From the cell containing the given text, extract its center point as (x, y) coordinate. 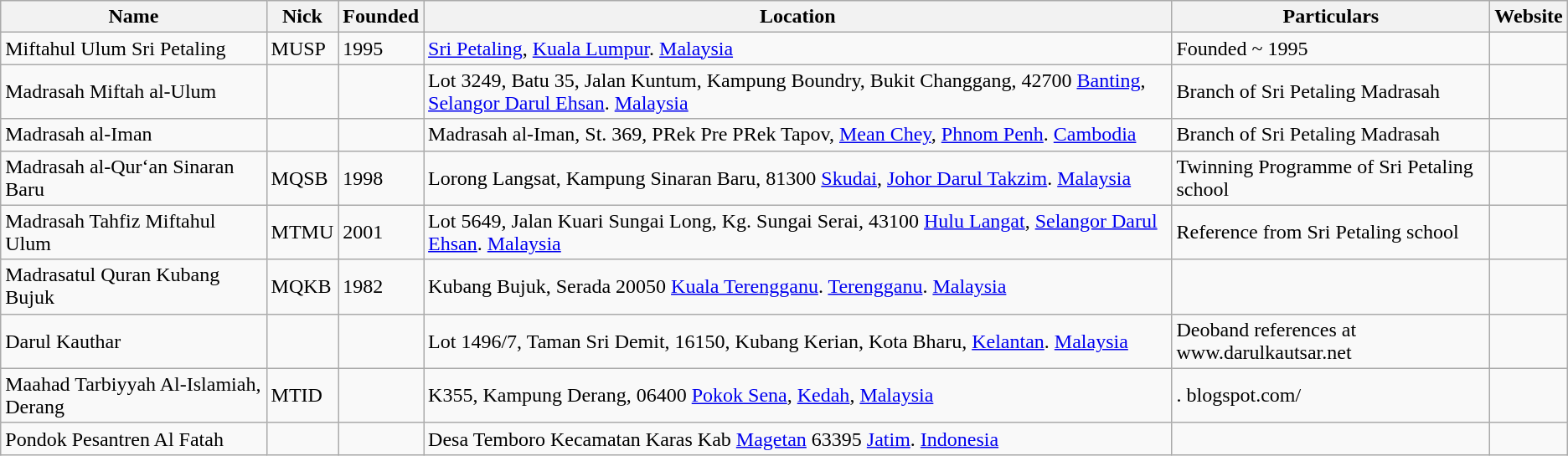
Name (134, 17)
MUSP (302, 49)
Lot 3249, Batu 35, Jalan Kuntum, Kampung Boundry, Bukit Changgang, 42700 Banting, Selangor Darul Ehsan. Malaysia (797, 92)
MTID (302, 395)
Pondok Pesantren Al Fatah (134, 438)
Lot 5649, Jalan Kuari Sungai Long, Kg. Sungai Serai, 43100 Hulu Langat, Selangor Darul Ehsan. Malaysia (797, 233)
Madrasah Miftah al-Ulum (134, 92)
Lorong Langsat, Kampung Sinaran Baru, 81300 Skudai, Johor Darul Takzim. Malaysia (797, 177)
Founded (381, 17)
2001 (381, 233)
Desa Temboro Kecamatan Karas Kab Magetan 63395 Jatim. Indonesia (797, 438)
Madrasah al-Iman (134, 135)
Sri Petaling, Kuala Lumpur. Malaysia (797, 49)
Nick (302, 17)
Location (797, 17)
Lot 1496/7, Taman Sri Demit, 16150, Kubang Kerian, Kota Bharu, Kelantan. Malaysia (797, 341)
1982 (381, 286)
MTMU (302, 233)
1998 (381, 177)
Maahad Tarbiyyah Al-Islamiah, Derang (134, 395)
MQSB (302, 177)
Kubang Bujuk, Serada 20050 Kuala Terengganu. Terengganu. Malaysia (797, 286)
. blogspot.com/ (1331, 395)
Madrasah al-Iman, St. 369, PRek Pre PRek Tapov, Mean Chey, Phnom Penh. Cambodia (797, 135)
Website (1529, 17)
K355, Kampung Derang, 06400 Pokok Sena, Kedah, Malaysia (797, 395)
Reference from Sri Petaling school (1331, 233)
1995 (381, 49)
MQKB (302, 286)
Founded ~ 1995 (1331, 49)
Particulars (1331, 17)
Madrasah al-Qur‘an Sinaran Baru (134, 177)
Deoband references at www.darulkautsar.net (1331, 341)
Madrasatul Quran Kubang Bujuk (134, 286)
Madrasah Tahfiz Miftahul Ulum (134, 233)
Twinning Programme of Sri Petaling school (1331, 177)
Miftahul Ulum Sri Petaling (134, 49)
Darul Kauthar (134, 341)
